Return (x, y) of the center of cell containing provided text 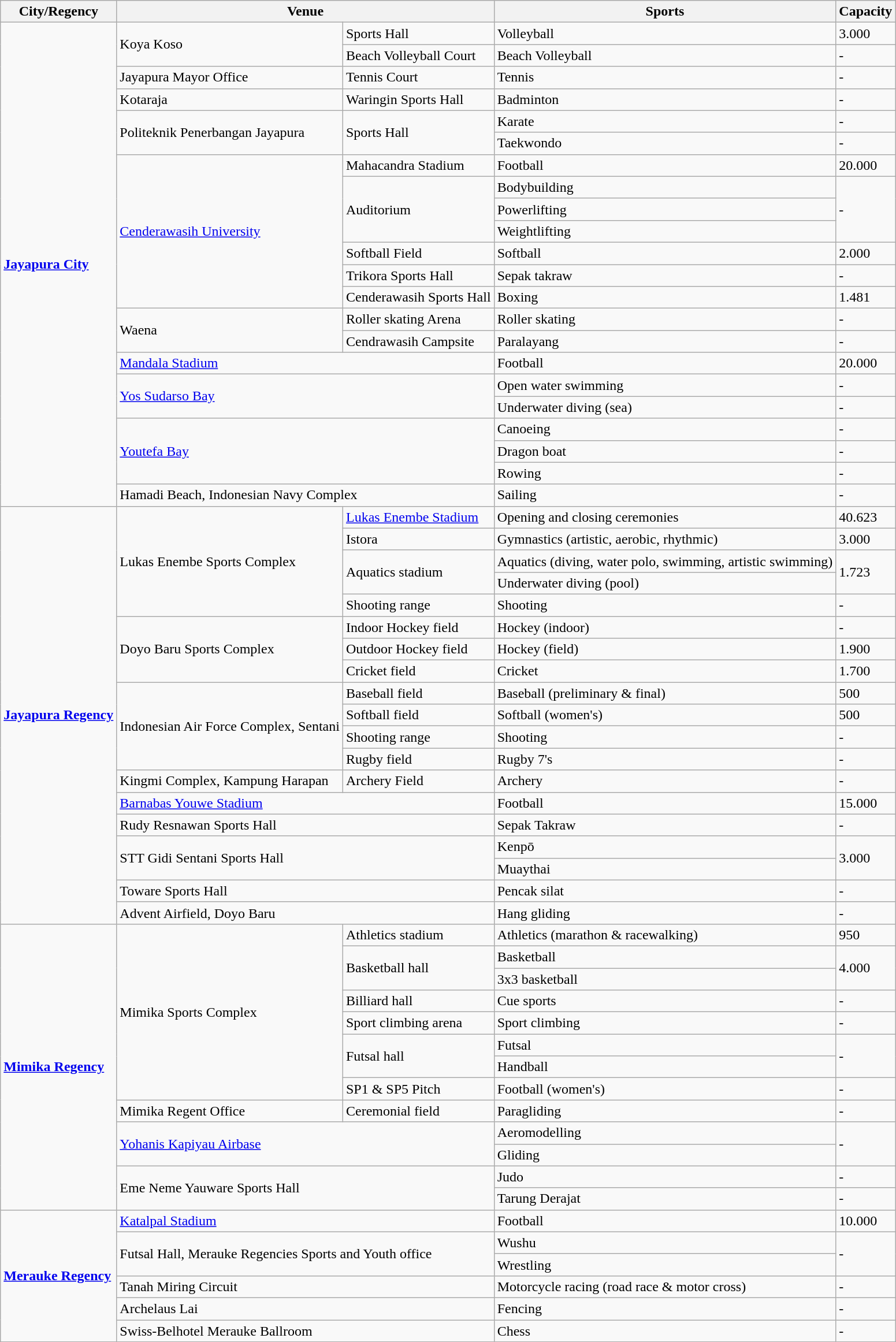
Cue sports (665, 1001)
1.700 (865, 671)
Rowing (665, 473)
Advent Airfield, Doyo Baru (305, 913)
Hockey (field) (665, 649)
Softball (665, 253)
Cenderawasih Sports Hall (418, 298)
Rudy Resnawan Sports Hall (305, 825)
City/Regency (59, 12)
2.000 (865, 253)
Trikora Sports Hall (418, 276)
Baseball (preliminary & final) (665, 693)
Bodybuilding (665, 187)
Yos Sudarso Bay (305, 396)
Lukas Enembe Sports Complex (230, 561)
Dragon boat (665, 451)
Athletics (marathon & racewalking) (665, 935)
Waena (230, 330)
Istora (418, 539)
Eme Neme Yauware Sports Hall (305, 1188)
Koya Koso (230, 44)
Basketball hall (418, 968)
Outdoor Hockey field (418, 649)
Paralayang (665, 341)
1.481 (865, 298)
Lukas Enembe Stadium (418, 517)
Softball field (418, 715)
Taekwondo (665, 143)
Youtefa Bay (305, 451)
Hockey (indoor) (665, 627)
Open water swimming (665, 385)
Doyo Baru Sports Complex (230, 649)
Mimika Regency (59, 1066)
Jayapura City (59, 265)
Softball (women's) (665, 715)
Jayapura Regency (59, 715)
10.000 (865, 1221)
Muaythai (665, 869)
Gymnastics (artistic, aerobic, rhythmic) (665, 539)
Chess (665, 1330)
Politeknik Penerbangan Jayapura (230, 132)
Sailing (665, 495)
Merauke Regency (59, 1276)
Hang gliding (665, 913)
1.900 (865, 649)
SP1 & SP5 Pitch (418, 1089)
Futsal (665, 1045)
Pencak silat (665, 891)
Futsal hall (418, 1056)
Gliding (665, 1155)
1.723 (865, 572)
Basketball (665, 957)
Paragliding (665, 1111)
Aquatics (diving, water polo, swimming, artistic swimming) (665, 561)
Beach Volleyball (665, 55)
Football (women's) (665, 1089)
Tennis Court (418, 77)
Indonesian Air Force Complex, Sentani (230, 726)
Cendrawasih Campsite (418, 341)
Auditorium (418, 209)
Cricket (665, 671)
Motorcycle racing (road race & motor cross) (665, 1287)
Roller skating Arena (418, 319)
Opening and closing ceremonies (665, 517)
Venue (305, 12)
Cricket field (418, 671)
Karate (665, 121)
950 (865, 935)
Fencing (665, 1308)
Tarung Derajat (665, 1199)
Sport climbing arena (418, 1023)
Sports (665, 12)
Katalpal Stadium (305, 1221)
Mandala Stadium (305, 363)
Archelaus Lai (305, 1308)
Futsal Hall, Merauke Regencies Sports and Youth office (305, 1254)
Hamadi Beach, Indonesian Navy Complex (305, 495)
Barnabas Youwe Stadium (305, 803)
Judo (665, 1177)
Kenpō (665, 847)
Softball Field (418, 253)
Yohanis Kapiyau Airbase (305, 1144)
3x3 basketball (665, 979)
Indoor Hockey field (418, 627)
Mimika Sports Complex (230, 1012)
Handball (665, 1067)
Underwater diving (pool) (665, 583)
Sepak Takraw (665, 825)
Wushu (665, 1243)
Volleyball (665, 34)
Jayapura Mayor Office (230, 77)
Powerlifting (665, 209)
40.623 (865, 517)
Billiard hall (418, 1001)
Rugby 7's (665, 759)
Aeromodelling (665, 1133)
Tanah Miring Circuit (305, 1287)
Tennis (665, 77)
Baseball field (418, 693)
Archery (665, 781)
Canoeing (665, 429)
Sport climbing (665, 1023)
Waringin Sports Hall (418, 99)
Underwater diving (sea) (665, 407)
Cenderawasih University (230, 231)
Athletics stadium (418, 935)
Ceremonial field (418, 1111)
STT Gidi Sentani Sports Hall (305, 858)
Swiss-Belhotel Merauke Ballroom (305, 1330)
Kingmi Complex, Kampung Harapan (230, 781)
Weightlifting (665, 231)
Kotaraja (230, 99)
Mahacandra Stadium (418, 165)
Capacity (865, 12)
Boxing (665, 298)
Archery Field (418, 781)
15.000 (865, 803)
Mimika Regent Office (230, 1111)
Roller skating (665, 319)
Beach Volleyball Court (418, 55)
Sepak takraw (665, 276)
Wrestling (665, 1265)
Badminton (665, 99)
4.000 (865, 968)
Aquatics stadium (418, 572)
Toware Sports Hall (305, 891)
Rugby field (418, 759)
